Detect which cell encompasses the target text, then output its (x, y) center coordinate. 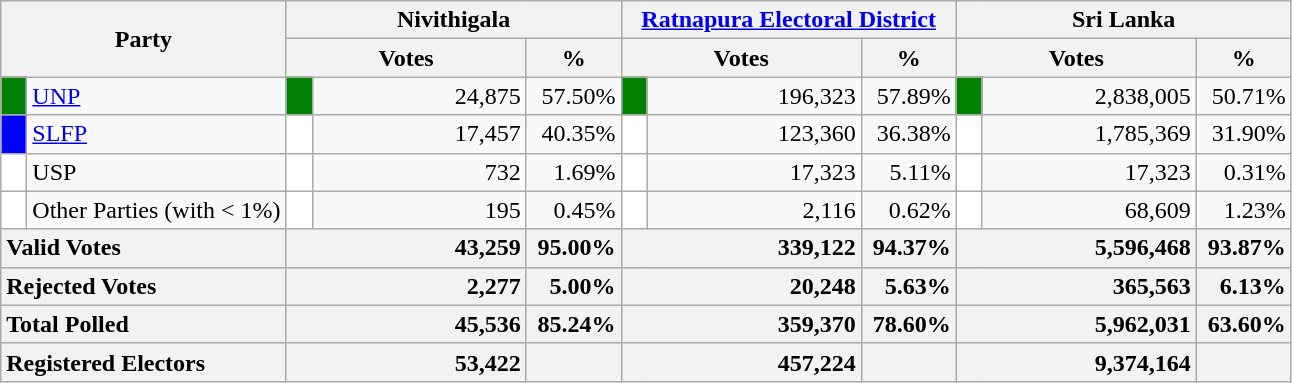
1.23% (1244, 210)
40.35% (574, 134)
Party (144, 39)
5,596,468 (1076, 248)
Other Parties (with < 1%) (156, 210)
93.87% (1244, 248)
68,609 (1089, 210)
5,962,031 (1076, 324)
SLFP (156, 134)
95.00% (574, 248)
Ratnapura Electoral District (788, 20)
5.00% (574, 286)
57.89% (908, 96)
5.63% (908, 286)
Nivithigala (454, 20)
Total Polled (144, 324)
UNP (156, 96)
2,277 (406, 286)
94.37% (908, 248)
6.13% (1244, 286)
45,536 (406, 324)
339,122 (741, 248)
Rejected Votes (144, 286)
57.50% (574, 96)
5.11% (908, 172)
0.45% (574, 210)
Valid Votes (144, 248)
2,116 (754, 210)
43,259 (406, 248)
36.38% (908, 134)
Registered Electors (144, 362)
359,370 (741, 324)
9,374,164 (1076, 362)
17,457 (419, 134)
123,360 (754, 134)
USP (156, 172)
1.69% (574, 172)
24,875 (419, 96)
20,248 (741, 286)
2,838,005 (1089, 96)
85.24% (574, 324)
50.71% (1244, 96)
1,785,369 (1089, 134)
31.90% (1244, 134)
195 (419, 210)
53,422 (406, 362)
63.60% (1244, 324)
732 (419, 172)
0.62% (908, 210)
0.31% (1244, 172)
Sri Lanka (1124, 20)
365,563 (1076, 286)
196,323 (754, 96)
78.60% (908, 324)
457,224 (741, 362)
